Output the (X, Y) coordinate of the center of the cell containing the given text.  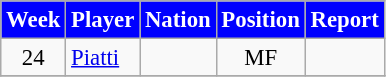
Week (34, 20)
Position (260, 20)
Player (103, 20)
24 (34, 58)
Report (344, 20)
Nation (178, 20)
Piatti (103, 58)
MF (260, 58)
